Detect which cell encompasses the target text, then output its (x, y) center coordinate. 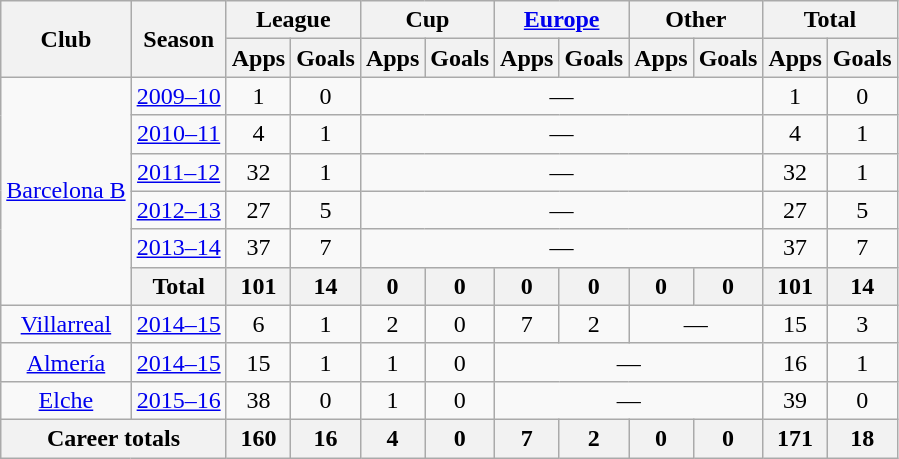
3 (862, 324)
Europe (562, 20)
2011–12 (178, 172)
Season (178, 39)
2009–10 (178, 96)
6 (258, 324)
League (293, 20)
Club (66, 39)
2012–13 (178, 210)
Other (696, 20)
Barcelona B (66, 191)
2010–11 (178, 134)
160 (258, 438)
Almería (66, 362)
171 (795, 438)
38 (258, 400)
18 (862, 438)
39 (795, 400)
Career totals (114, 438)
Cup (427, 20)
Villarreal (66, 324)
2015–16 (178, 400)
Elche (66, 400)
2013–14 (178, 248)
